Extract the [X, Y] coordinate from the center of the cell holding the provided text.  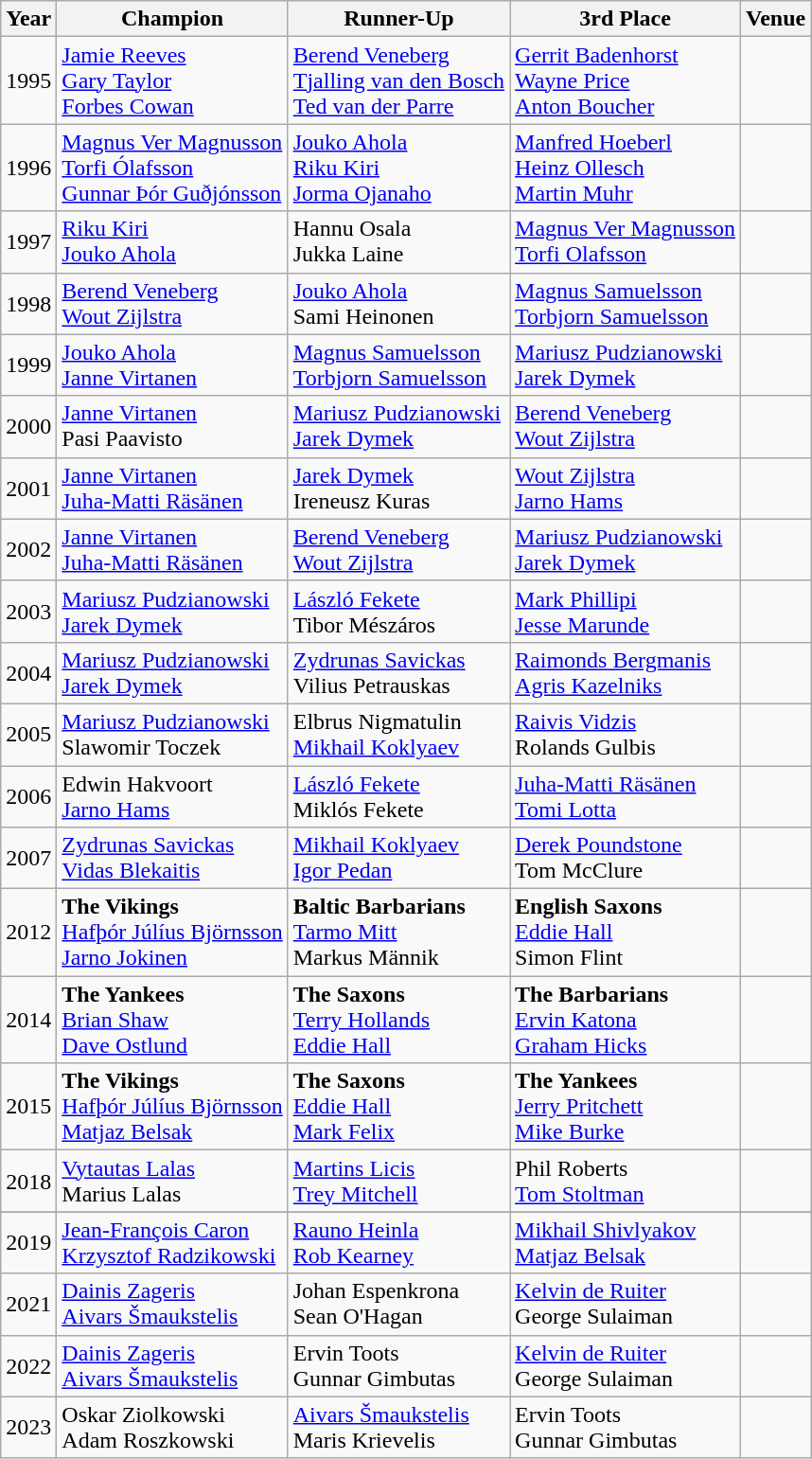
Elbrus Nigmatulin Mikhail Koklyaev [398, 735]
Johan Espenkrona Sean O'Hagan [398, 1305]
Martins Licis Trey Mitchell [398, 1182]
2006 [28, 795]
2003 [28, 612]
2002 [28, 549]
English Saxons Eddie Hall Simon Flint [626, 933]
1999 [28, 365]
1997 [28, 242]
Jouko Ahola Sami Heinonen [398, 303]
2023 [28, 1428]
Aivars Šmaukstelis Maris Krievelis [398, 1428]
The Saxons Eddie Hall Mark Felix [398, 1107]
The Yankees Brian Shaw Dave Ostlund [172, 1020]
2014 [28, 1020]
Jouko Ahola Riku Kiri Jorma Ojanaho [398, 168]
Vytautas Lalas Marius Lalas [172, 1182]
Berend Veneberg Tjalling van den Bosch Ted van der Parre [398, 80]
2021 [28, 1305]
3rd Place [626, 19]
Magnus Ver Magnusson Torfi Olafsson [626, 242]
2001 [28, 489]
2000 [28, 426]
The Yankees Jerry Pritchett Mike Burke [626, 1107]
Zydrunas Savickas Vilius Petrauskas [398, 672]
2022 [28, 1365]
Wout Zijlstra Jarno Hams [626, 489]
Derek Poundstone Tom McClure [626, 858]
Venue [776, 19]
Juha-Matti Räsänen Tomi Lotta [626, 795]
László Fekete Miklós Fekete [398, 795]
Jarek Dymek Ireneusz Kuras [398, 489]
2015 [28, 1107]
2018 [28, 1182]
Manfred Hoeberl Heinz Ollesch Martin Muhr [626, 168]
Gerrit Badenhorst Wayne Price Anton Boucher [626, 80]
2004 [28, 672]
1998 [28, 303]
The Saxons Terry Hollands Eddie Hall [398, 1020]
Oskar Ziolkowski Adam Roszkowski [172, 1428]
Jouko Ahola Janne Virtanen [172, 365]
Janne Virtanen Pasi Paavisto [172, 426]
1995 [28, 80]
The Vikings Hafþór Júlíus Björnsson Matjaz Belsak [172, 1107]
Mikhail Shivlyakov Matjaz Belsak [626, 1242]
Mikhail Koklyaev Igor Pedan [398, 858]
Raimonds Bergmanis Agris Kazelniks [626, 672]
Edwin Hakvoort Jarno Hams [172, 795]
2005 [28, 735]
Jean-François Caron Krzysztof Radzikowski [172, 1242]
Raivis Vidzis Rolands Gulbis [626, 735]
Rauno Heinla Rob Kearney [398, 1242]
Baltic Barbarians Tarmo Mitt Markus Männik [398, 933]
Jamie Reeves Gary Taylor Forbes Cowan [172, 80]
The Vikings Hafþór Júlíus Björnsson Jarno Jokinen [172, 933]
Mark Phillipi Jesse Marunde [626, 612]
Runner-Up [398, 19]
Zydrunas Savickas Vidas Blekaitis [172, 858]
Year [28, 19]
László Fekete Tibor Mészáros [398, 612]
2007 [28, 858]
Riku Kiri Jouko Ahola [172, 242]
2012 [28, 933]
Magnus Ver Magnusson Torfi Ólafsson Gunnar Þór Guðjónsson [172, 168]
2019 [28, 1242]
The Barbarians Ervin Katona Graham Hicks [626, 1020]
Champion [172, 19]
1996 [28, 168]
Mariusz Pudzianowski Slawomir Toczek [172, 735]
Phil Roberts Tom Stoltman [626, 1182]
Hannu Osala Jukka Laine [398, 242]
